Return [X, Y] of the center of cell containing provided text 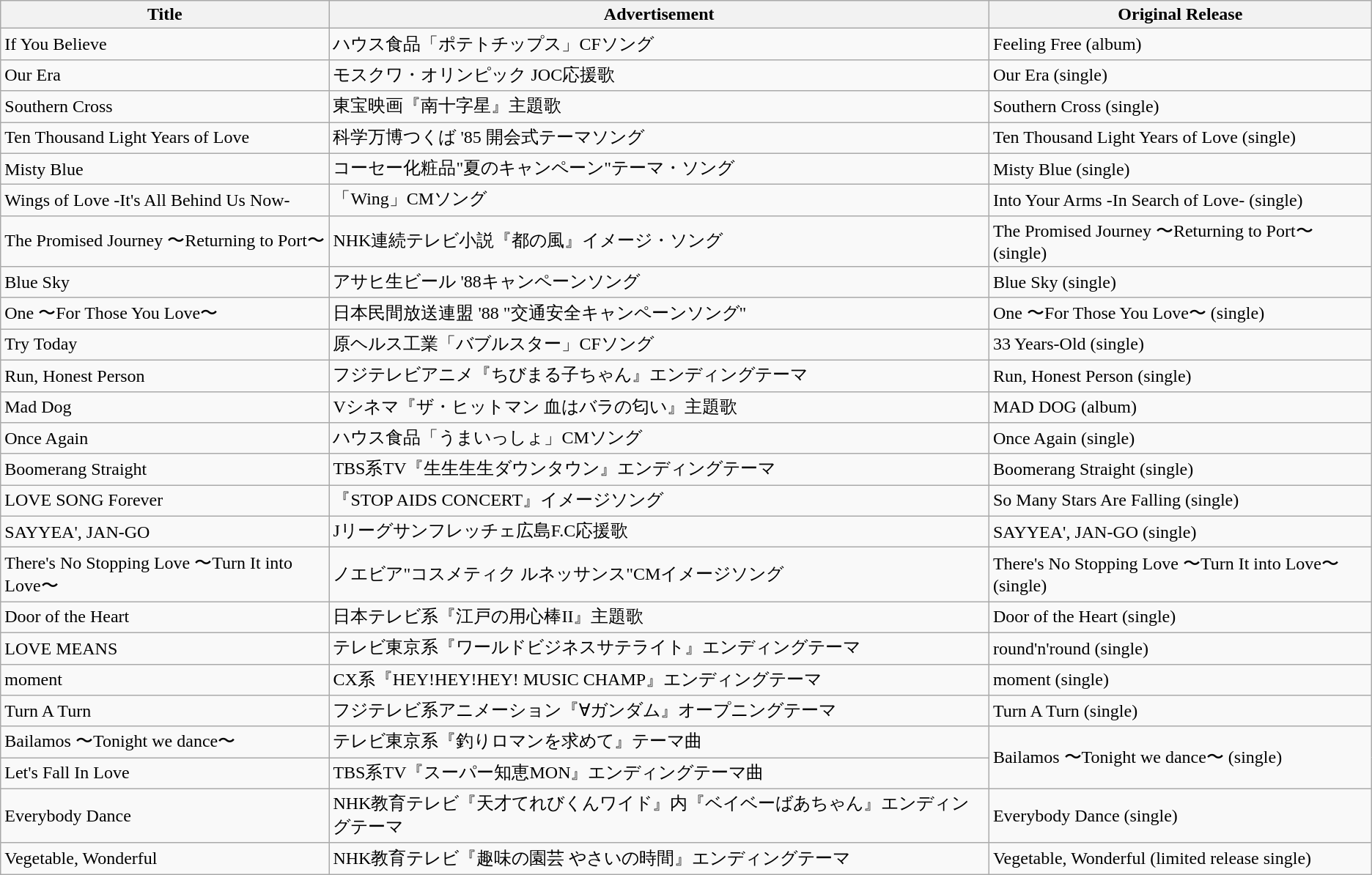
There's No Stopping Love 〜Turn It into Love〜 [165, 575]
ノエビア"コスメティク ルネッサンス"CMイメージソング [659, 575]
アサヒ生ビール '88キャンペーンソング [659, 283]
フジテレビアニメ『ちびまる子ちゃん』エンディングテーマ [659, 375]
Door of the Heart (single) [1180, 617]
Blue Sky (single) [1180, 283]
『STOP AIDS CONCERT』イメージソング [659, 501]
コーセー化粧品"夏のキャンペーン"テーマ・ソング [659, 169]
The Promised Journey 〜Returning to Port〜 (single) [1180, 241]
moment (single) [1180, 680]
NHK教育テレビ『天才てれびくんワイド』内『ベイベーばあちゃん』エンディングテーマ [659, 816]
moment [165, 680]
Turn A Turn (single) [1180, 711]
日本テレビ系『江戸の用心棒II』主題歌 [659, 617]
There's No Stopping Love 〜Turn It into Love〜 (single) [1180, 575]
Bailamos 〜Tonight we dance〜 [165, 742]
Run, Honest Person [165, 375]
Advertisement [659, 15]
テレビ東京系『釣りロマンを求めて』テーマ曲 [659, 742]
Southern Cross (single) [1180, 107]
テレビ東京系『ワールドビジネスサテライト』エンディングテーマ [659, 648]
Vegetable, Wonderful (limited release single) [1180, 859]
SAYYEA', JAN-GO (single) [1180, 532]
Southern Cross [165, 107]
Once Again [165, 438]
Vシネマ『ザ・ヒットマン 血はバラの匂い』主題歌 [659, 407]
Everybody Dance (single) [1180, 816]
Blue Sky [165, 283]
Wings of Love -It's All Behind Us Now- [165, 201]
TBS系TV『生生生生ダウンタウン』エンディングテーマ [659, 469]
科学万博つくば '85 開会式テーマソング [659, 138]
One 〜For Those You Love〜 (single) [1180, 314]
Into Your Arms -In Search of Love- (single) [1180, 201]
ハウス食品「ポテトチップス」CFソング [659, 44]
SAYYEA', JAN-GO [165, 532]
Try Today [165, 344]
Feeling Free (album) [1180, 44]
Original Release [1180, 15]
Misty Blue (single) [1180, 169]
Ten Thousand Light Years of Love [165, 138]
Misty Blue [165, 169]
LOVE MEANS [165, 648]
モスクワ・オリンピック JOC応援歌 [659, 75]
Mad Dog [165, 407]
The Promised Journey 〜Returning to Port〜 [165, 241]
Jリーグサンフレッチェ広島F.C応援歌 [659, 532]
NHK教育テレビ『趣味の園芸 やさいの時間』エンディングテーマ [659, 859]
LOVE SONG Forever [165, 501]
Title [165, 15]
One 〜For Those You Love〜 [165, 314]
Everybody Dance [165, 816]
round'n'round (single) [1180, 648]
Run, Honest Person (single) [1180, 375]
NHK連続テレビ小説『都の風』イメージ・ソング [659, 241]
日本民間放送連盟 '88 "交通安全キャンペーンソング" [659, 314]
原ヘルス工業「バブルスター」CFソング [659, 344]
Ten Thousand Light Years of Love (single) [1180, 138]
Boomerang Straight (single) [1180, 469]
Once Again (single) [1180, 438]
MAD DOG (album) [1180, 407]
TBS系TV『スーパー知恵MON』エンディングテーマ曲 [659, 774]
Our Era (single) [1180, 75]
33 Years-Old (single) [1180, 344]
Vegetable, Wonderful [165, 859]
東宝映画『南十字星』主題歌 [659, 107]
「Wing」CMソング [659, 201]
Let's Fall In Love [165, 774]
If You Believe [165, 44]
Bailamos 〜Tonight we dance〜 (single) [1180, 758]
Boomerang Straight [165, 469]
Our Era [165, 75]
CX系『HEY!HEY!HEY! MUSIC CHAMP』エンディングテーマ [659, 680]
Door of the Heart [165, 617]
So Many Stars Are Falling (single) [1180, 501]
フジテレビ系アニメーション『∀ガンダム』オープニングテーマ [659, 711]
Turn A Turn [165, 711]
ハウス食品「うまいっしょ」CMソング [659, 438]
